Search for the cell housing the specified text and yield its (X, Y) center coordinate. 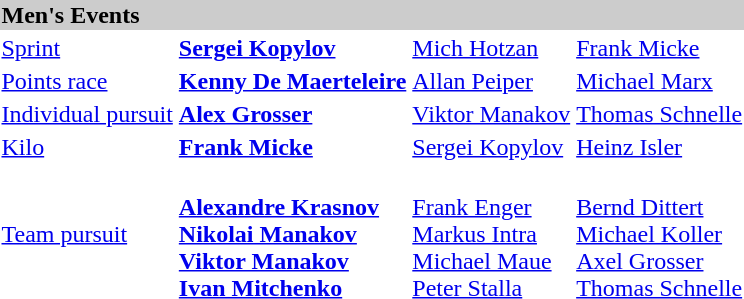
Kenny De Maerteleire (292, 81)
Points race (87, 81)
Viktor Manakov (492, 114)
Kilo (87, 147)
Thomas Schnelle (660, 114)
Mich Hotzan (492, 48)
Heinz Isler (660, 147)
Men's Events (372, 15)
Michael Marx (660, 81)
Individual pursuit (87, 114)
Allan Peiper (492, 81)
Alex Grosser (292, 114)
Sprint (87, 48)
